Find where the given text appears and provide that cell's center as (x, y) coordinate. 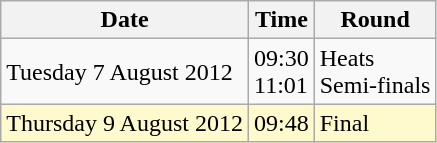
HeatsSemi-finals (375, 72)
09:48 (281, 123)
Round (375, 20)
Tuesday 7 August 2012 (125, 72)
Final (375, 123)
Thursday 9 August 2012 (125, 123)
Date (125, 20)
09:3011:01 (281, 72)
Time (281, 20)
